Find where the given text appears and provide that cell's center as [X, Y] coordinate. 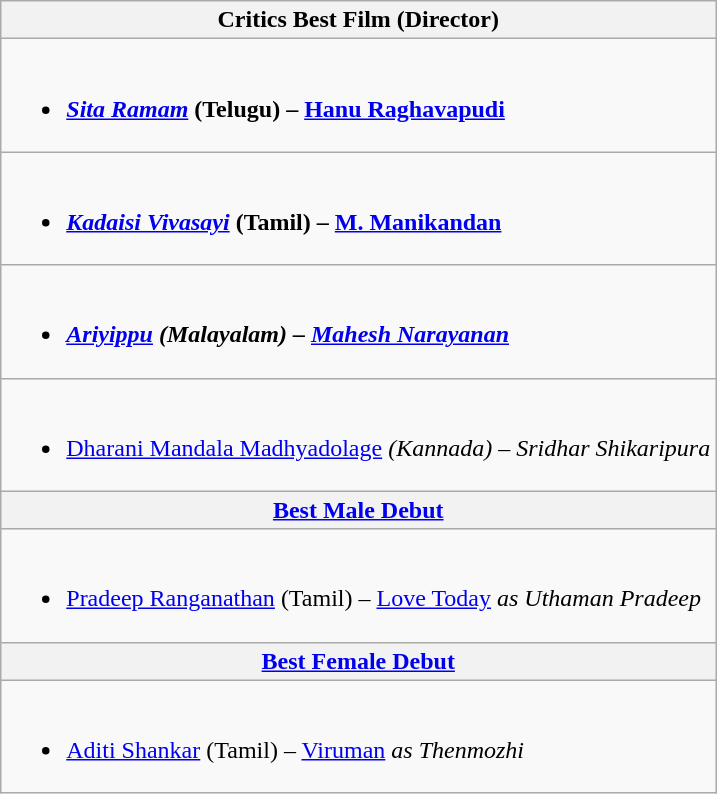
Best Female Debut [358, 661]
Dharani Mandala Madhyadolage (Kannada) – Sridhar Shikaripura [358, 434]
Critics Best Film (Director) [358, 20]
Pradeep Ranganathan (Tamil) – Love Today as Uthaman Pradeep [358, 586]
Best Male Debut [358, 510]
Kadaisi Vivasayi (Tamil) – M. Manikandan [358, 208]
Aditi Shankar (Tamil) – Viruman as Thenmozhi [358, 736]
Sita Ramam (Telugu) – Hanu Raghavapudi [358, 96]
Ariyippu (Malayalam) – Mahesh Narayanan [358, 322]
